Locate the cell with the specified text and output its [x, y] center coordinate. 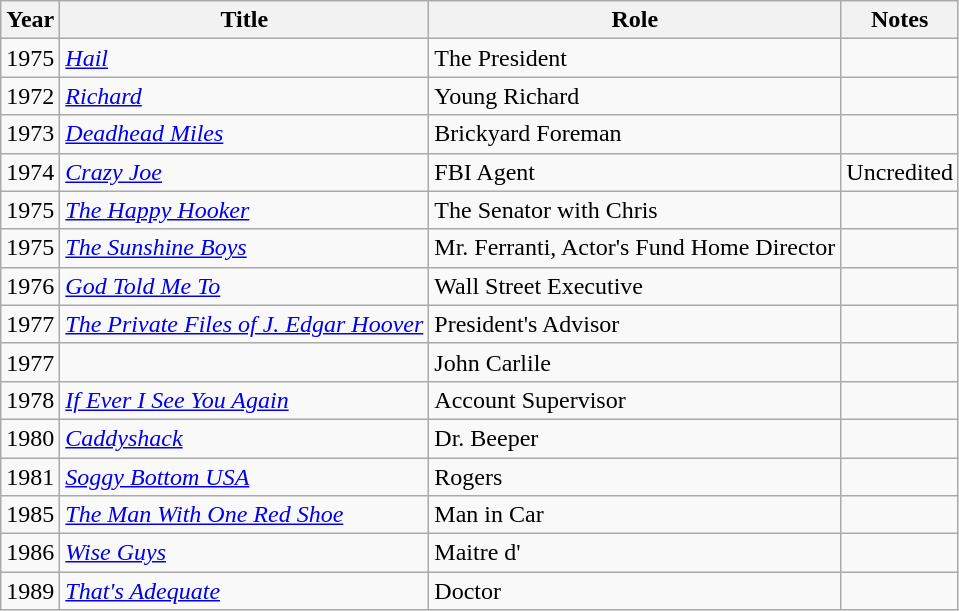
Year [30, 20]
1981 [30, 477]
That's Adequate [244, 591]
Wall Street Executive [635, 286]
If Ever I See You Again [244, 400]
1976 [30, 286]
1972 [30, 96]
1974 [30, 172]
Role [635, 20]
FBI Agent [635, 172]
John Carlile [635, 362]
Uncredited [900, 172]
Notes [900, 20]
Maitre d' [635, 553]
1986 [30, 553]
The Private Files of J. Edgar Hoover [244, 324]
Caddyshack [244, 438]
1973 [30, 134]
Richard [244, 96]
President's Advisor [635, 324]
Rogers [635, 477]
Mr. Ferranti, Actor's Fund Home Director [635, 248]
Man in Car [635, 515]
1989 [30, 591]
The Sunshine Boys [244, 248]
Crazy Joe [244, 172]
Account Supervisor [635, 400]
Soggy Bottom USA [244, 477]
Doctor [635, 591]
1978 [30, 400]
Hail [244, 58]
The President [635, 58]
God Told Me To [244, 286]
1985 [30, 515]
1980 [30, 438]
The Senator with Chris [635, 210]
Dr. Beeper [635, 438]
Wise Guys [244, 553]
The Happy Hooker [244, 210]
Title [244, 20]
The Man With One Red Shoe [244, 515]
Brickyard Foreman [635, 134]
Deadhead Miles [244, 134]
Young Richard [635, 96]
